Capture the cell that displays the provided text and extract its (x, y) central coordinate. 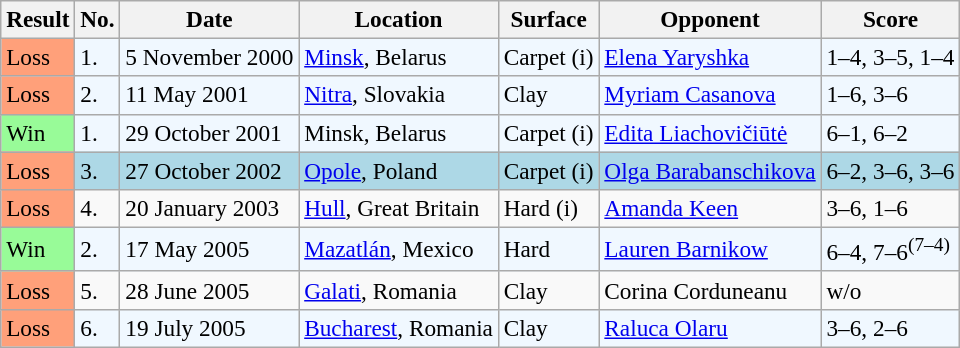
6–4, 7–6(7–4) (890, 249)
Amanda Keen (710, 208)
Hull, Great Britain (399, 208)
Score (890, 19)
Myriam Casanova (710, 95)
Mazatlán, Mexico (399, 249)
28 June 2005 (210, 290)
4. (98, 208)
6. (98, 328)
Date (210, 19)
Opole, Poland (399, 170)
Surface (548, 19)
3. (98, 170)
20 January 2003 (210, 208)
Hard (548, 249)
Opponent (710, 19)
w/o (890, 290)
6–2, 3–6, 3–6 (890, 170)
Olga Barabanschikova (710, 170)
No. (98, 19)
3–6, 2–6 (890, 328)
29 October 2001 (210, 133)
1–4, 3–5, 1–4 (890, 57)
Location (399, 19)
17 May 2005 (210, 249)
27 October 2002 (210, 170)
Result (38, 19)
Elena Yaryshka (710, 57)
Edita Liachovičiūtė (710, 133)
Bucharest, Romania (399, 328)
Galati, Romania (399, 290)
Nitra, Slovakia (399, 95)
19 July 2005 (210, 328)
11 May 2001 (210, 95)
1–6, 3–6 (890, 95)
Corina Corduneanu (710, 290)
Raluca Olaru (710, 328)
5 November 2000 (210, 57)
3–6, 1–6 (890, 208)
Lauren Barnikow (710, 249)
5. (98, 290)
Hard (i) (548, 208)
6–1, 6–2 (890, 133)
